Detect which cell encompasses the target text, then output its (x, y) center coordinate. 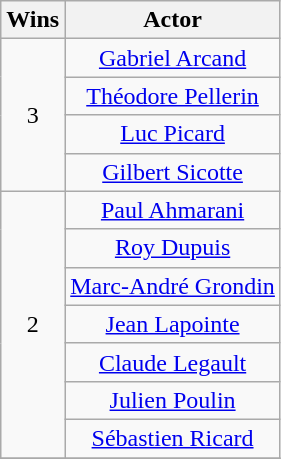
Luc Picard (173, 134)
Roy Dupuis (173, 248)
Jean Lapointe (173, 324)
3 (33, 115)
Julien Poulin (173, 400)
Marc-André Grondin (173, 286)
Sébastien Ricard (173, 438)
Gilbert Sicotte (173, 172)
Actor (173, 20)
Paul Ahmarani (173, 210)
2 (33, 324)
Claude Legault (173, 362)
Wins (33, 20)
Gabriel Arcand (173, 58)
Théodore Pellerin (173, 96)
